Search for the cell housing the specified text and yield its [X, Y] center coordinate. 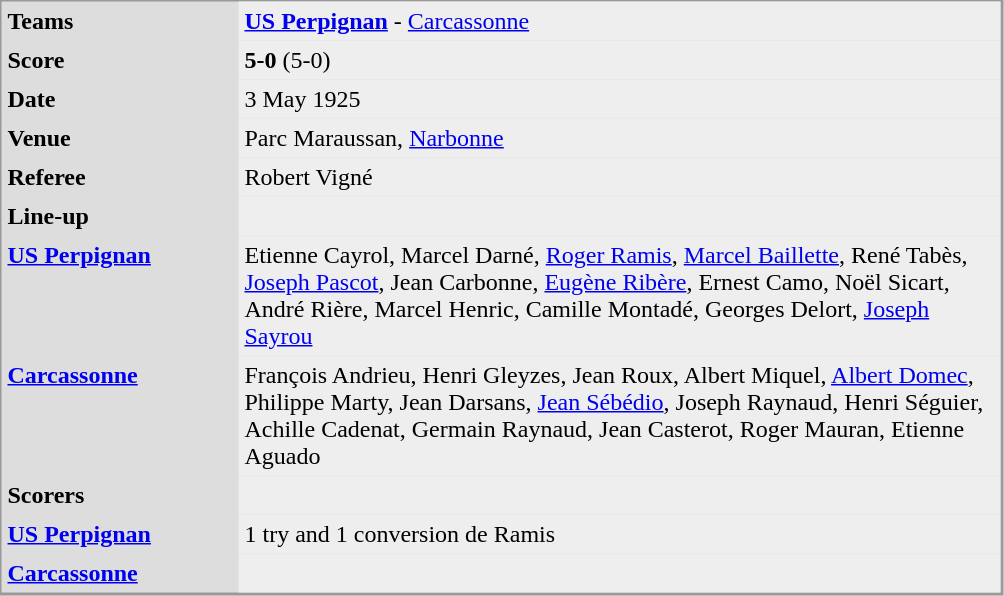
Referee [120, 178]
5-0 (5-0) [619, 60]
3 May 1925 [619, 100]
Teams [120, 22]
Date [120, 100]
Robert Vigné [619, 178]
1 try and 1 conversion de Ramis [619, 534]
Parc Maraussan, Narbonne [619, 138]
Line-up [120, 216]
Scorers [120, 496]
US Perpignan - Carcassonne [619, 22]
Venue [120, 138]
Score [120, 60]
